From the cell containing the given text, extract its center point as [x, y] coordinate. 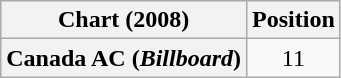
11 [294, 58]
Position [294, 20]
Canada AC (Billboard) [124, 58]
Chart (2008) [124, 20]
